Scan for the cell matching the given text and deliver its (X, Y) coordinate at center. 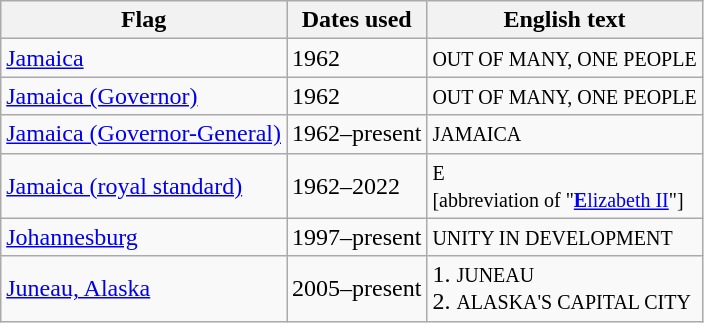
E[abbreviation of "Elizabeth II"] (564, 186)
Johannesburg (144, 237)
Dates used (357, 20)
UNITY IN DEVELOPMENT (564, 237)
1997–present (357, 237)
1962–2022 (357, 186)
Juneau, Alaska (144, 288)
2005–present (357, 288)
Jamaica (Governor-General) (144, 134)
1962–present (357, 134)
Jamaica (144, 58)
Jamaica (Governor) (144, 96)
1. JUNEAU2. ALASKA'S CAPITAL CITY (564, 288)
Flag (144, 20)
JAMAICA (564, 134)
English text (564, 20)
Jamaica (royal standard) (144, 186)
